Return the [x, y] coordinate for the center point of the cell that contains the specified text.  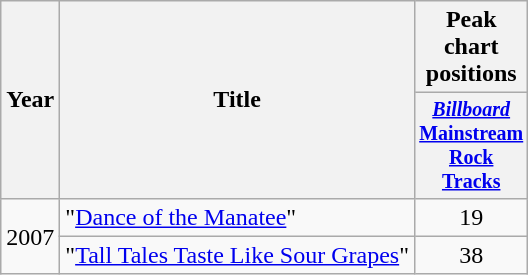
Title [238, 100]
"Dance of the Manatee" [238, 217]
38 [470, 255]
19 [470, 217]
Peak chart positions [470, 47]
Billboard Mainstream Rock Tracks [470, 146]
Year [30, 100]
"Tall Tales Taste Like Sour Grapes" [238, 255]
2007 [30, 236]
